From the cell containing the given text, extract its center point as [x, y] coordinate. 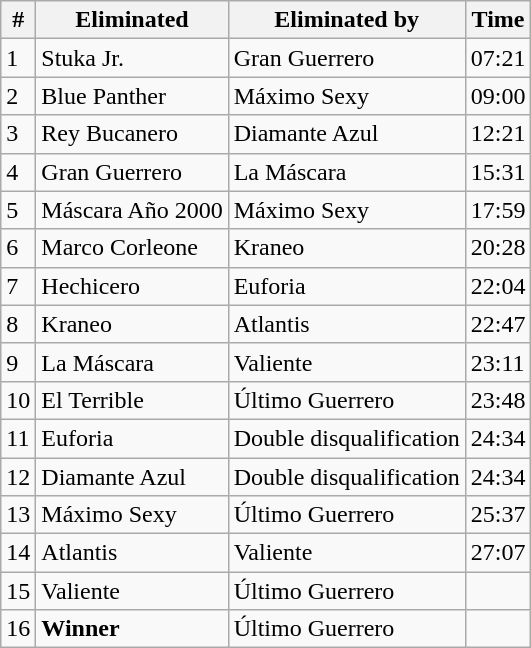
15:31 [498, 172]
22:04 [498, 286]
2 [18, 96]
16 [18, 629]
11 [18, 438]
12:21 [498, 134]
22:47 [498, 324]
15 [18, 591]
1 [18, 58]
07:21 [498, 58]
13 [18, 515]
Stuka Jr. [132, 58]
20:28 [498, 248]
Time [498, 20]
5 [18, 210]
Winner [132, 629]
23:48 [498, 400]
17:59 [498, 210]
Hechicero [132, 286]
Eliminated [132, 20]
27:07 [498, 553]
El Terrible [132, 400]
6 [18, 248]
14 [18, 553]
9 [18, 362]
3 [18, 134]
# [18, 20]
Blue Panther [132, 96]
8 [18, 324]
23:11 [498, 362]
Marco Corleone [132, 248]
Eliminated by [346, 20]
12 [18, 477]
Rey Bucanero [132, 134]
09:00 [498, 96]
Máscara Año 2000 [132, 210]
25:37 [498, 515]
7 [18, 286]
4 [18, 172]
10 [18, 400]
